Return the (x, y) coordinate for the center point of the cell that contains the specified text.  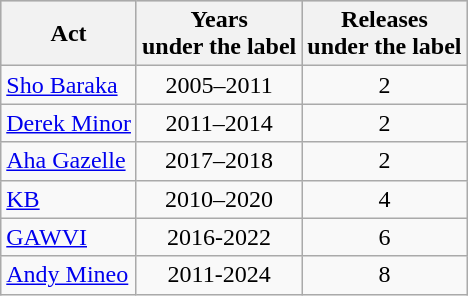
4 (384, 199)
Sho Baraka (69, 85)
Andy Mineo (69, 275)
2010–2020 (218, 199)
2005–2011 (218, 85)
8 (384, 275)
2016-2022 (218, 237)
GAWVI (69, 237)
KB (69, 199)
2017–2018 (218, 161)
Years under the label (218, 34)
6 (384, 237)
2011-2024 (218, 275)
Act (69, 34)
Aha Gazelle (69, 161)
2011–2014 (218, 123)
Releases under the label (384, 34)
Derek Minor (69, 123)
